Find where the given text appears and provide that cell's center as (x, y) coordinate. 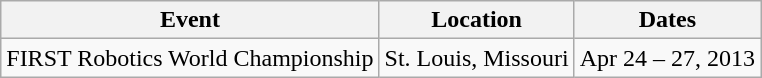
FIRST Robotics World Championship (190, 58)
Apr 24 – 27, 2013 (667, 58)
Event (190, 20)
Location (476, 20)
Dates (667, 20)
St. Louis, Missouri (476, 58)
